Capture the cell that displays the provided text and extract its [X, Y] central coordinate. 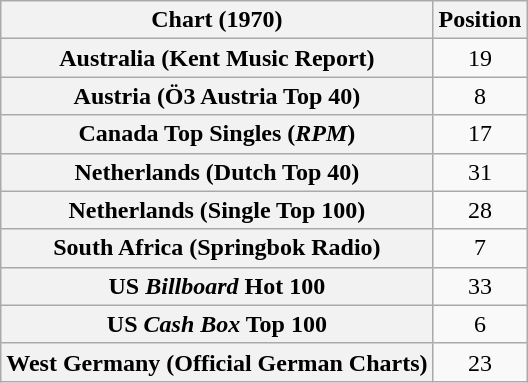
23 [480, 362]
8 [480, 96]
South Africa (Springbok Radio) [217, 248]
28 [480, 210]
33 [480, 286]
31 [480, 172]
Position [480, 20]
Austria (Ö3 Austria Top 40) [217, 96]
Netherlands (Dutch Top 40) [217, 172]
6 [480, 324]
West Germany (Official German Charts) [217, 362]
17 [480, 134]
Chart (1970) [217, 20]
US Billboard Hot 100 [217, 286]
7 [480, 248]
Canada Top Singles (RPM) [217, 134]
Australia (Kent Music Report) [217, 58]
US Cash Box Top 100 [217, 324]
19 [480, 58]
Netherlands (Single Top 100) [217, 210]
